Detect which cell encompasses the target text, then output its (X, Y) center coordinate. 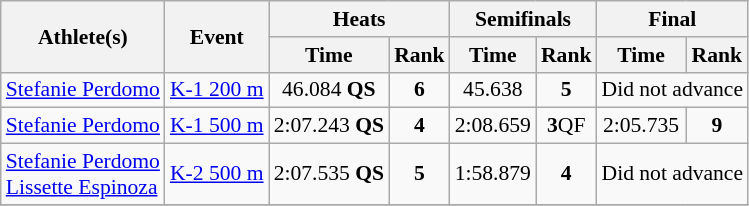
2:08.659 (493, 126)
Heats (360, 19)
K-1 500 m (217, 126)
46.084 QS (329, 90)
3QF (566, 126)
9 (718, 126)
2:07.243 QS (329, 126)
Event (217, 36)
45.638 (493, 90)
Final (672, 19)
2:05.735 (640, 126)
Stefanie PerdomoLissette Espinoza (83, 174)
6 (420, 90)
K-1 200 m (217, 90)
Semifinals (524, 19)
2:07.535 QS (329, 174)
1:58.879 (493, 174)
Athlete(s) (83, 36)
K-2 500 m (217, 174)
